Search for the cell housing the specified text and yield its (X, Y) center coordinate. 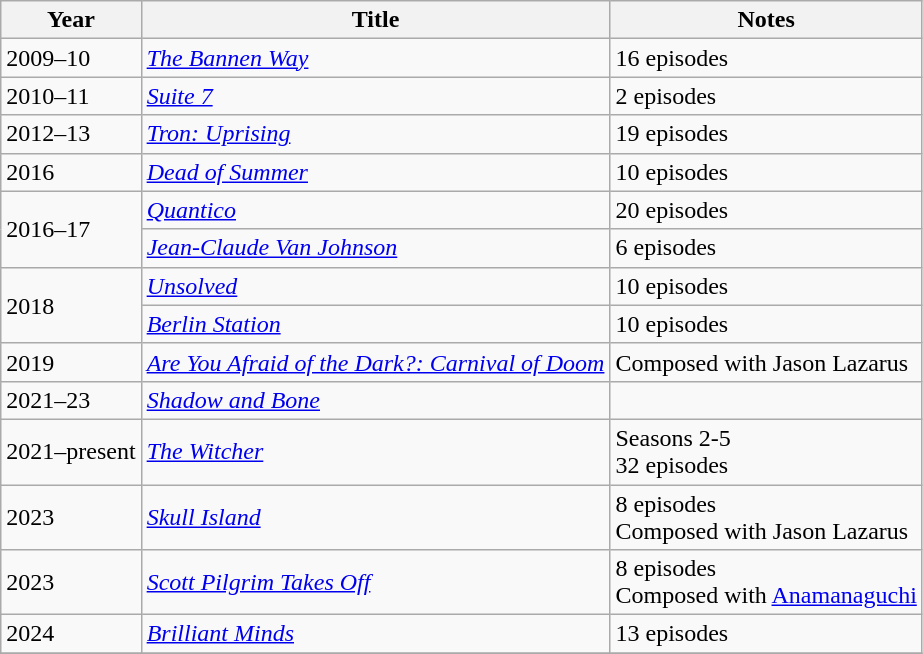
2016–17 (71, 229)
Dead of Summer (376, 172)
Skull Island (376, 516)
19 episodes (766, 134)
Notes (766, 20)
Quantico (376, 210)
6 episodes (766, 248)
Are You Afraid of the Dark?: Carnival of Doom (376, 362)
Composed with Jason Lazarus (766, 362)
The Bannen Way (376, 58)
2012–13 (71, 134)
8 episodesComposed with Jason Lazarus (766, 516)
2009–10 (71, 58)
2016 (71, 172)
2024 (71, 634)
Seasons 2-532 episodes (766, 452)
16 episodes (766, 58)
13 episodes (766, 634)
8 episodesComposed with Anamanaguchi (766, 582)
Unsolved (376, 286)
2 episodes (766, 96)
2018 (71, 305)
20 episodes (766, 210)
Year (71, 20)
Suite 7 (376, 96)
Scott Pilgrim Takes Off (376, 582)
Title (376, 20)
Berlin Station (376, 324)
The Witcher (376, 452)
2021–23 (71, 400)
Brilliant Minds (376, 634)
2010–11 (71, 96)
Tron: Uprising (376, 134)
Shadow and Bone (376, 400)
Jean-Claude Van Johnson (376, 248)
2021–present (71, 452)
2019 (71, 362)
